Return the [X, Y] coordinate for the center point of the cell that contains the specified text.  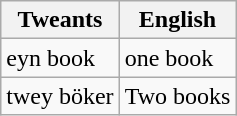
Two books [178, 96]
one book [178, 58]
twey böker [60, 96]
eyn book [60, 58]
Tweants [60, 20]
English [178, 20]
